Search for the cell housing the specified text and yield its (x, y) center coordinate. 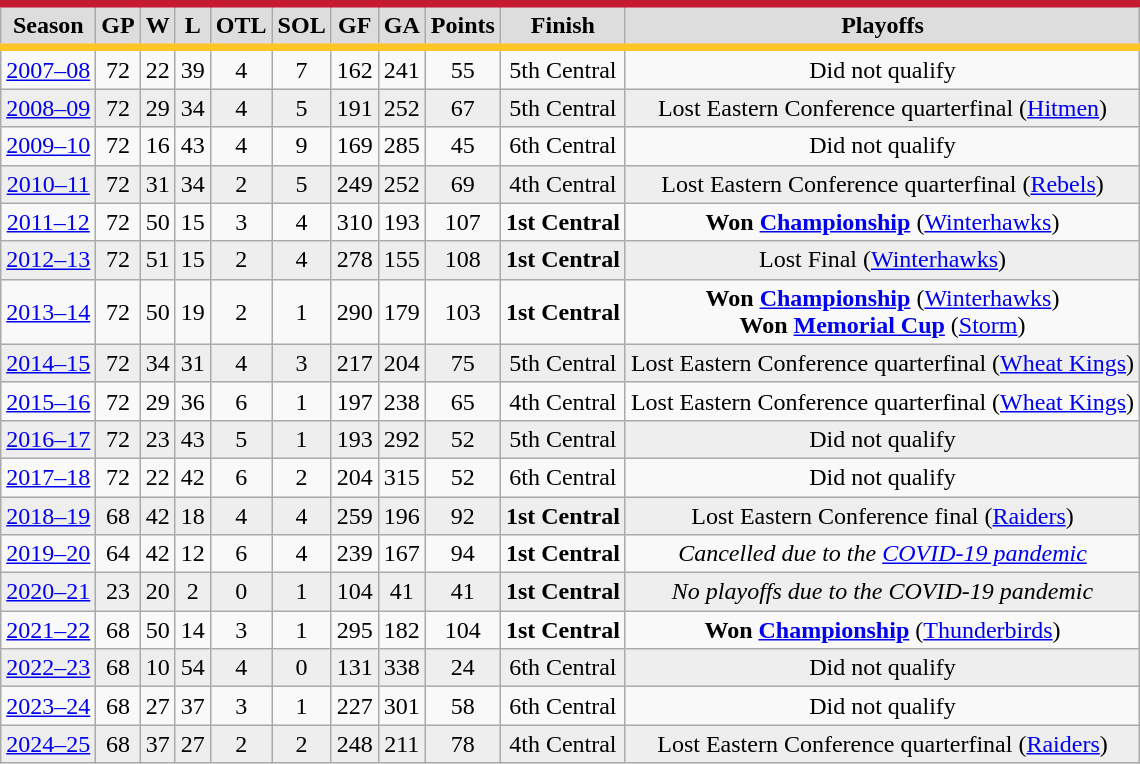
10 (158, 668)
65 (462, 401)
75 (462, 363)
285 (402, 146)
Finish (562, 26)
45 (462, 146)
278 (354, 260)
301 (402, 706)
24 (462, 668)
2014–15 (48, 363)
2024–25 (48, 744)
39 (192, 68)
GP (118, 26)
2019–20 (48, 554)
51 (158, 260)
108 (462, 260)
182 (402, 630)
239 (354, 554)
Points (462, 26)
292 (402, 439)
211 (402, 744)
No playoffs due to the COVID-19 pandemic (882, 592)
248 (354, 744)
2015–16 (48, 401)
78 (462, 744)
162 (354, 68)
W (158, 26)
Won Championship (Winterhawks)Won Memorial Cup (Storm) (882, 312)
2023–24 (48, 706)
295 (354, 630)
2021–22 (48, 630)
107 (462, 222)
7 (302, 68)
2017–18 (48, 477)
L (192, 26)
259 (354, 515)
2012–13 (48, 260)
2008–09 (48, 108)
2013–14 (48, 312)
OTL (241, 26)
179 (402, 312)
36 (192, 401)
2020–21 (48, 592)
338 (402, 668)
310 (354, 222)
69 (462, 184)
249 (354, 184)
Lost Final (Winterhawks) (882, 260)
238 (402, 401)
Cancelled due to the COVID-19 pandemic (882, 554)
196 (402, 515)
103 (462, 312)
GF (354, 26)
169 (354, 146)
Lost Eastern Conference quarterfinal (Raiders) (882, 744)
2022–23 (48, 668)
SOL (302, 26)
167 (402, 554)
54 (192, 668)
290 (354, 312)
131 (354, 668)
19 (192, 312)
14 (192, 630)
GA (402, 26)
Won Championship (Thunderbirds) (882, 630)
16 (158, 146)
20 (158, 592)
2010–11 (48, 184)
2007–08 (48, 68)
Won Championship (Winterhawks) (882, 222)
241 (402, 68)
315 (402, 477)
18 (192, 515)
92 (462, 515)
Lost Eastern Conference quarterfinal (Rebels) (882, 184)
155 (402, 260)
Lost Eastern Conference quarterfinal (Hitmen) (882, 108)
2009–10 (48, 146)
2016–17 (48, 439)
2018–19 (48, 515)
197 (354, 401)
64 (118, 554)
2011–12 (48, 222)
Lost Eastern Conference final (Raiders) (882, 515)
217 (354, 363)
12 (192, 554)
94 (462, 554)
9 (302, 146)
191 (354, 108)
67 (462, 108)
Season (48, 26)
55 (462, 68)
Playoffs (882, 26)
227 (354, 706)
58 (462, 706)
